Provide the [x, y] coordinate of the cell's center where the given text is located.  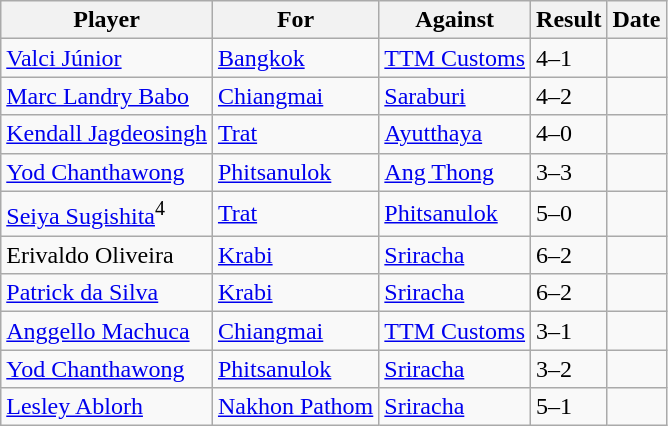
Date [636, 20]
For [295, 20]
3–1 [569, 331]
Anggello Machuca [107, 331]
4–0 [569, 134]
Kendall Jagdeosingh [107, 134]
Against [455, 20]
Ayutthaya [455, 134]
Patrick da Silva [107, 293]
Valci Júnior [107, 58]
Marc Landry Babo [107, 96]
4–2 [569, 96]
Bangkok [295, 58]
Erivaldo Oliveira [107, 255]
Ang Thong [455, 172]
Seiya Sugishita4 [107, 214]
Saraburi [455, 96]
3–2 [569, 369]
Lesley Ablorh [107, 407]
Nakhon Pathom [295, 407]
4–1 [569, 58]
Result [569, 20]
5–0 [569, 214]
Player [107, 20]
5–1 [569, 407]
3–3 [569, 172]
